Find where the given text appears and provide that cell's center as [x, y] coordinate. 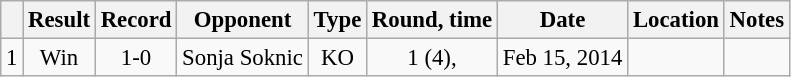
Round, time [432, 20]
Result [60, 20]
Record [136, 20]
1 [12, 58]
KO [337, 58]
Date [562, 20]
Opponent [242, 20]
Sonja Soknic [242, 58]
1 (4), [432, 58]
Notes [756, 20]
Type [337, 20]
1-0 [136, 58]
Win [60, 58]
Location [676, 20]
Feb 15, 2014 [562, 58]
